Provide the [x, y] coordinate of the cell's center where the given text is located.  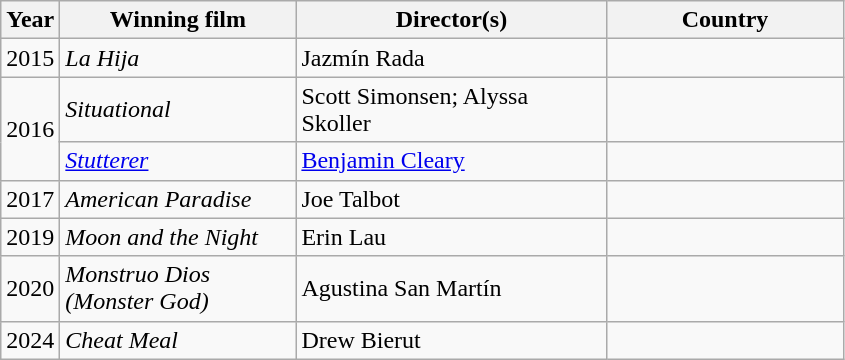
Scott Simonsen; Alyssa Skoller [452, 110]
Stutterer [178, 161]
Monstruo Dios(Monster God) [178, 288]
2024 [30, 340]
Agustina San Martín [452, 288]
Erin Lau [452, 237]
La Hija [178, 58]
Year [30, 20]
Joe Talbot [452, 199]
Benjamin Cleary [452, 161]
Jazmín Rada [452, 58]
2016 [30, 128]
Cheat Meal [178, 340]
Country [725, 20]
Situational [178, 110]
2017 [30, 199]
Director(s) [452, 20]
Winning film [178, 20]
2020 [30, 288]
American Paradise [178, 199]
Drew Bierut [452, 340]
2019 [30, 237]
2015 [30, 58]
Moon and the Night [178, 237]
